Return the [X, Y] coordinate for the center point of the cell that contains the specified text.  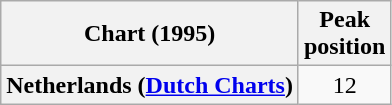
Netherlands (Dutch Charts) [150, 85]
Peakposition [344, 34]
Chart (1995) [150, 34]
12 [344, 85]
